Extract the (X, Y) coordinate from the center of the cell holding the provided text.  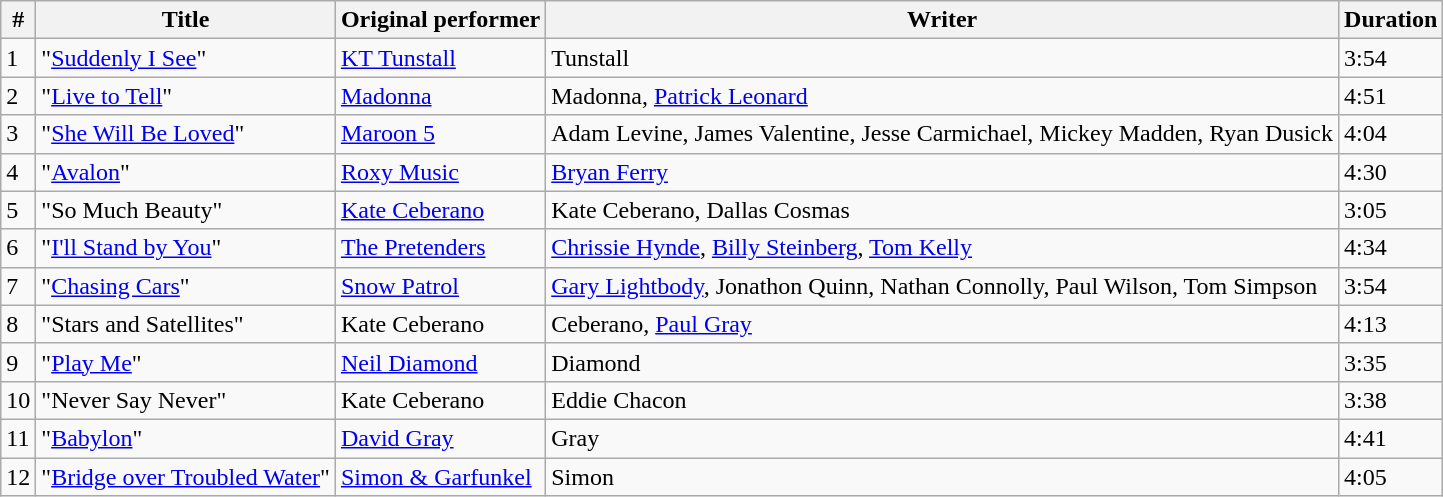
10 (18, 400)
4:05 (1391, 477)
Gary Lightbody, Jonathon Quinn, Nathan Connolly, Paul Wilson, Tom Simpson (942, 286)
"So Much Beauty" (186, 210)
Madonna, Patrick Leonard (942, 96)
4:51 (1391, 96)
3:38 (1391, 400)
Title (186, 20)
4:30 (1391, 172)
"Live to Tell" (186, 96)
Roxy Music (440, 172)
"I'll Stand by You" (186, 248)
Tunstall (942, 58)
"Chasing Cars" (186, 286)
Bryan Ferry (942, 172)
8 (18, 324)
"She Will Be Loved" (186, 134)
3:35 (1391, 362)
KT Tunstall (440, 58)
"Stars and Satellites" (186, 324)
The Pretenders (440, 248)
David Gray (440, 438)
Chrissie Hynde, Billy Steinberg, Tom Kelly (942, 248)
Madonna (440, 96)
"Never Say Never" (186, 400)
7 (18, 286)
"Suddenly I See" (186, 58)
Simon (942, 477)
3 (18, 134)
11 (18, 438)
Gray (942, 438)
Simon & Garfunkel (440, 477)
4:04 (1391, 134)
"Play Me" (186, 362)
Original performer (440, 20)
9 (18, 362)
Neil Diamond (440, 362)
Ceberano, Paul Gray (942, 324)
Maroon 5 (440, 134)
"Bridge over Troubled Water" (186, 477)
1 (18, 58)
Duration (1391, 20)
6 (18, 248)
# (18, 20)
4:13 (1391, 324)
Snow Patrol (440, 286)
4:41 (1391, 438)
5 (18, 210)
Kate Ceberano, Dallas Cosmas (942, 210)
3:05 (1391, 210)
4 (18, 172)
Adam Levine, James Valentine, Jesse Carmichael, Mickey Madden, Ryan Dusick (942, 134)
Eddie Chacon (942, 400)
2 (18, 96)
"Avalon" (186, 172)
4:34 (1391, 248)
Writer (942, 20)
"Babylon" (186, 438)
Diamond (942, 362)
12 (18, 477)
